Extract the (x, y) coordinate from the center of the cell holding the provided text.  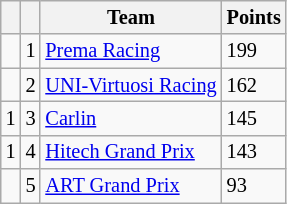
162 (254, 85)
Team (130, 17)
ART Grand Prix (130, 186)
93 (254, 186)
Points (254, 17)
Hitech Grand Prix (130, 152)
2 (31, 85)
UNI-Virtuosi Racing (130, 85)
143 (254, 152)
Carlin (130, 118)
199 (254, 51)
145 (254, 118)
3 (31, 118)
4 (31, 152)
Prema Racing (130, 51)
5 (31, 186)
